Pinpoint the cell where the given text exists, returning its (X, Y) midpoint coordinate. 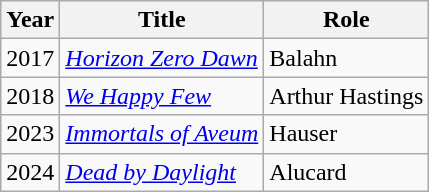
Title (162, 20)
2018 (30, 96)
Balahn (346, 58)
Horizon Zero Dawn (162, 58)
Role (346, 20)
2017 (30, 58)
Immortals of Aveum (162, 134)
2024 (30, 172)
We Happy Few (162, 96)
Year (30, 20)
Hauser (346, 134)
Dead by Daylight (162, 172)
Alucard (346, 172)
Arthur Hastings (346, 96)
2023 (30, 134)
